Pinpoint the cell where the given text exists, returning its [x, y] midpoint coordinate. 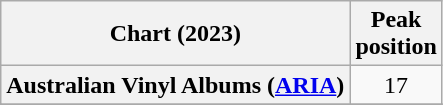
17 [396, 85]
Australian Vinyl Albums (ARIA) [176, 85]
Chart (2023) [176, 34]
Peakposition [396, 34]
